Scan for the cell matching the given text and deliver its [x, y] coordinate at center. 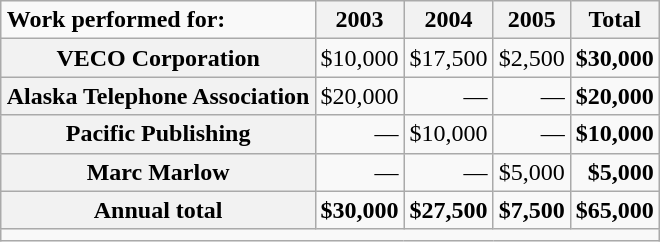
$17,500 [448, 58]
Total [614, 20]
$27,500 [448, 210]
VECO Corporation [158, 58]
Pacific Publishing [158, 134]
Annual total [158, 210]
2004 [448, 20]
Marc Marlow [158, 172]
$7,500 [532, 210]
2003 [360, 20]
2005 [532, 20]
$2,500 [532, 58]
Alaska Telephone Association [158, 96]
$65,000 [614, 210]
Work performed for: [158, 20]
